Determine the (X, Y) coordinate at the center of the cell enclosing the given text.  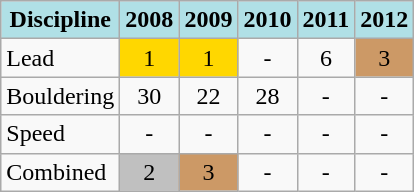
2010 (268, 20)
Combined (60, 172)
6 (326, 58)
22 (208, 96)
Lead (60, 58)
2008 (150, 20)
2009 (208, 20)
2011 (326, 20)
2012 (384, 20)
Discipline (60, 20)
Bouldering (60, 96)
28 (268, 96)
30 (150, 96)
2 (150, 172)
Speed (60, 134)
